Identify which cell holds the provided text, then report its (x, y) central coordinate. 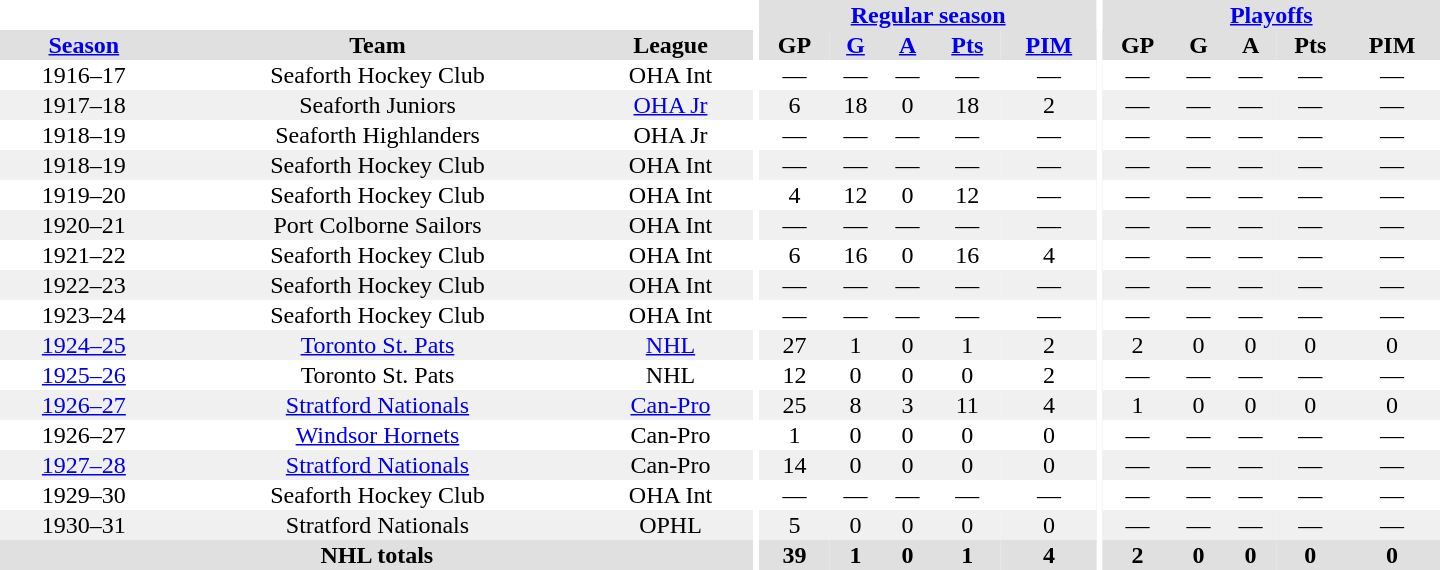
1921–22 (84, 255)
Regular season (928, 15)
14 (794, 465)
25 (794, 405)
1925–26 (84, 375)
1922–23 (84, 285)
Windsor Hornets (378, 435)
Seaforth Juniors (378, 105)
Team (378, 45)
8 (856, 405)
39 (794, 555)
3 (908, 405)
11 (968, 405)
NHL totals (377, 555)
1924–25 (84, 345)
Port Colborne Sailors (378, 225)
OPHL (670, 525)
1916–17 (84, 75)
1930–31 (84, 525)
1927–28 (84, 465)
5 (794, 525)
27 (794, 345)
League (670, 45)
1929–30 (84, 495)
Seaforth Highlanders (378, 135)
Playoffs (1272, 15)
1923–24 (84, 315)
1919–20 (84, 195)
Season (84, 45)
1917–18 (84, 105)
1920–21 (84, 225)
